Determine the (X, Y) coordinate at the center of the cell enclosing the given text.  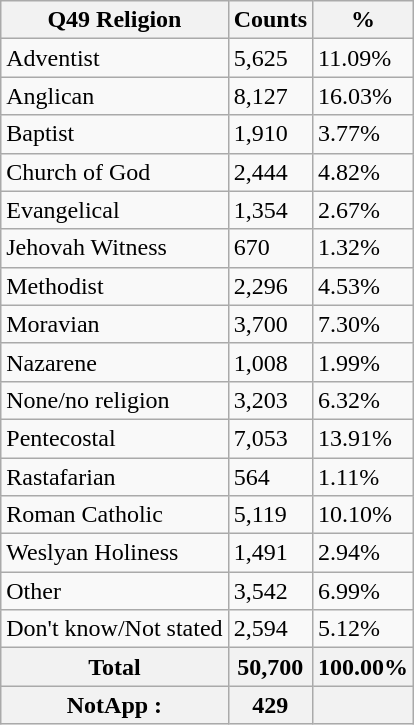
1.11% (364, 477)
13.91% (364, 438)
2.94% (364, 553)
Evangelical (114, 210)
Weslyan Holiness (114, 553)
4.82% (364, 172)
429 (270, 705)
% (364, 20)
Nazarene (114, 362)
6.99% (364, 591)
Rastafarian (114, 477)
8,127 (270, 96)
3,203 (270, 400)
Total (114, 667)
1,491 (270, 553)
Counts (270, 20)
Pentecostal (114, 438)
Roman Catholic (114, 515)
Moravian (114, 324)
7.30% (364, 324)
Methodist (114, 286)
2.67% (364, 210)
5.12% (364, 629)
3,542 (270, 591)
564 (270, 477)
1.99% (364, 362)
1.32% (364, 248)
5,625 (270, 58)
Jehovah Witness (114, 248)
4.53% (364, 286)
Don't know/Not stated (114, 629)
5,119 (270, 515)
11.09% (364, 58)
Other (114, 591)
10.10% (364, 515)
2,594 (270, 629)
1,354 (270, 210)
7,053 (270, 438)
50,700 (270, 667)
16.03% (364, 96)
1,910 (270, 134)
2,296 (270, 286)
100.00% (364, 667)
3.77% (364, 134)
6.32% (364, 400)
670 (270, 248)
2,444 (270, 172)
NotApp : (114, 705)
Q49 Religion (114, 20)
Baptist (114, 134)
Anglican (114, 96)
Church of God (114, 172)
1,008 (270, 362)
Adventist (114, 58)
3,700 (270, 324)
None/no religion (114, 400)
